Search for the cell housing the specified text and yield its [x, y] center coordinate. 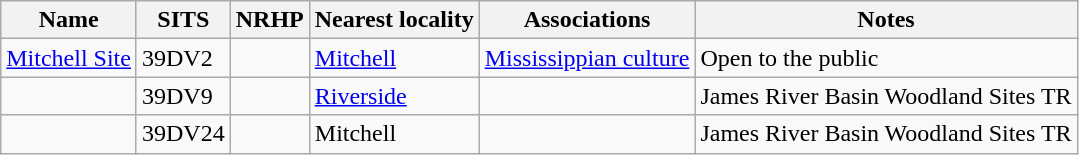
Name [69, 20]
39DV9 [183, 96]
39DV2 [183, 58]
NRHP [270, 20]
Nearest locality [394, 20]
Mississippian culture [587, 58]
Associations [587, 20]
Open to the public [886, 58]
Riverside [394, 96]
Mitchell Site [69, 58]
Notes [886, 20]
SITS [183, 20]
39DV24 [183, 134]
